Return the (x, y) coordinate for the center point of the cell that contains the specified text.  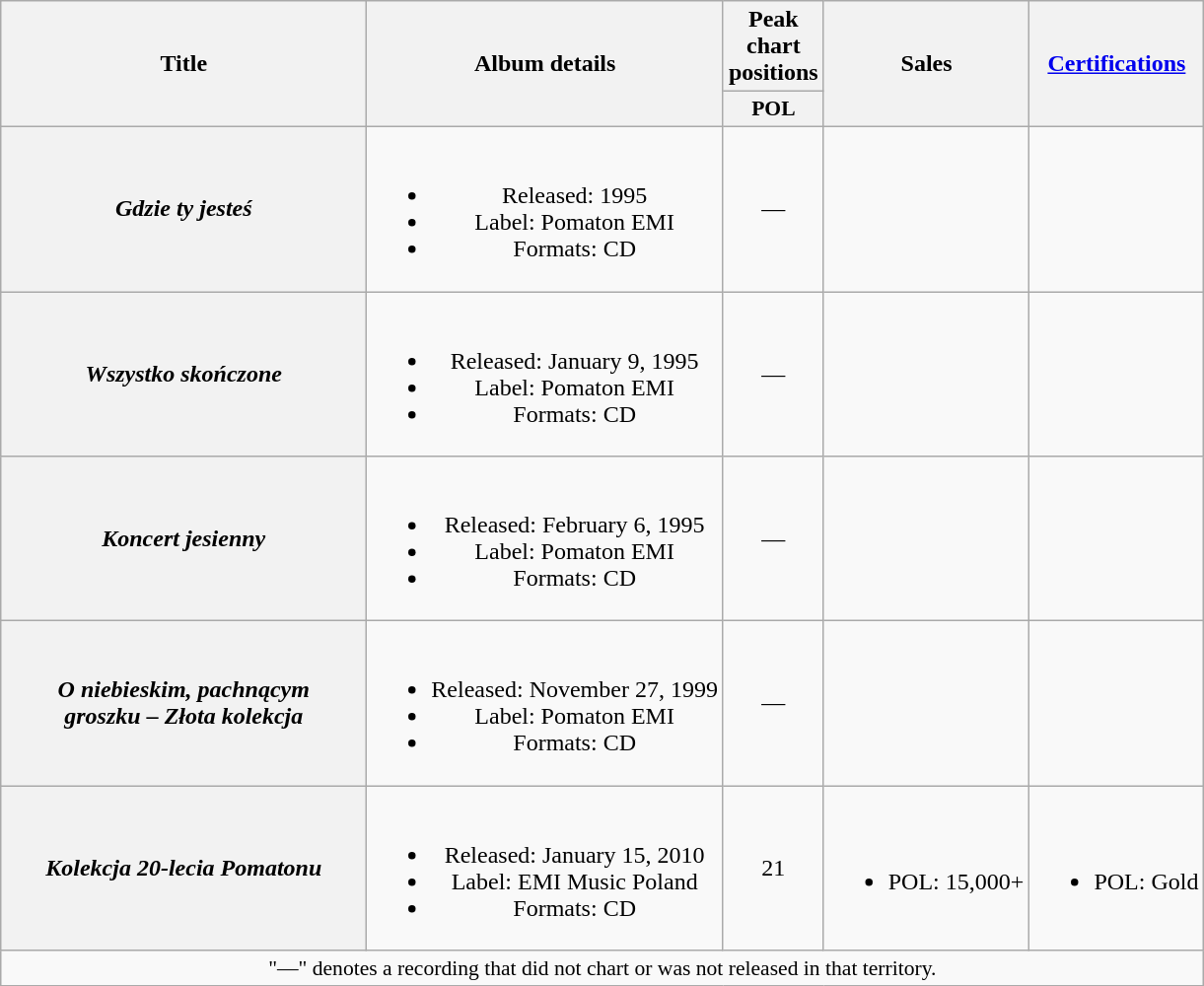
POL (773, 109)
Gdzie ty jesteś (183, 209)
Released: 1995Label: Pomaton EMIFormats: CD (545, 209)
Wszystko skończone (183, 375)
Released: January 9, 1995Label: Pomaton EMIFormats: CD (545, 375)
Peak chart positions (773, 46)
POL: Gold (1116, 868)
Released: January 15, 2010Label: EMI Music PolandFormats: CD (545, 868)
Title (183, 64)
"—" denotes a recording that did not chart or was not released in that territory. (602, 968)
Released: February 6, 1995Label: Pomaton EMIFormats: CD (545, 538)
Koncert jesienny (183, 538)
Album details (545, 64)
POL: 15,000+ (927, 868)
Sales (927, 64)
Certifications (1116, 64)
O niebieskim, pachnącymgroszku – Złota kolekcja (183, 704)
21 (773, 868)
Released: November 27, 1999Label: Pomaton EMIFormats: CD (545, 704)
Kolekcja 20-lecia Pomatonu (183, 868)
